Return [x, y] of the center of cell containing provided text 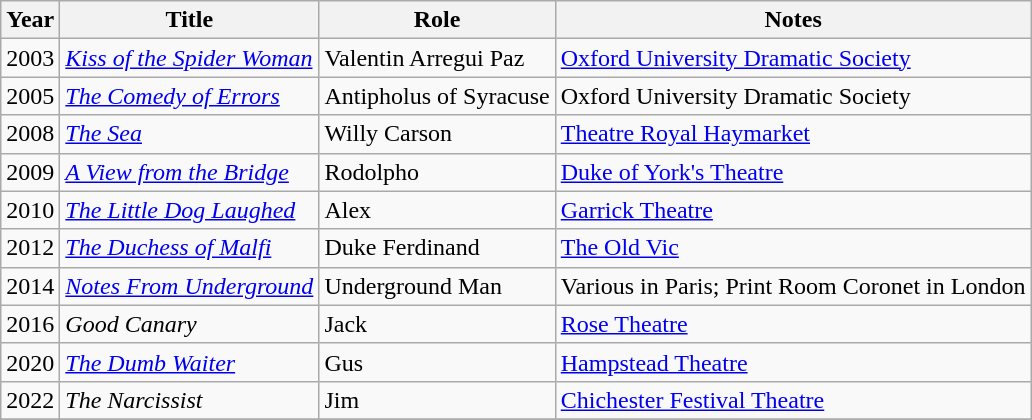
Antipholus of Syracuse [437, 96]
2020 [30, 362]
2005 [30, 96]
The Comedy of Errors [190, 96]
Garrick Theatre [793, 210]
Various in Paris; Print Room Coronet in London [793, 286]
Chichester Festival Theatre [793, 400]
The Old Vic [793, 248]
Rodolpho [437, 172]
Year [30, 20]
Duke of York's Theatre [793, 172]
Underground Man [437, 286]
Notes From Underground [190, 286]
The Sea [190, 134]
The Duchess of Malfi [190, 248]
2014 [30, 286]
Theatre Royal Haymarket [793, 134]
2008 [30, 134]
Rose Theatre [793, 324]
2016 [30, 324]
Hampstead Theatre [793, 362]
2012 [30, 248]
Valentin Arregui Paz [437, 58]
Notes [793, 20]
The Narcissist [190, 400]
Gus [437, 362]
Duke Ferdinand [437, 248]
A View from the Bridge [190, 172]
Kiss of the Spider Woman [190, 58]
2003 [30, 58]
Title [190, 20]
The Little Dog Laughed [190, 210]
The Dumb Waiter [190, 362]
2022 [30, 400]
2009 [30, 172]
Role [437, 20]
Alex [437, 210]
Good Canary [190, 324]
2010 [30, 210]
Jack [437, 324]
Jim [437, 400]
Willy Carson [437, 134]
